Capture the cell that displays the provided text and extract its (X, Y) central coordinate. 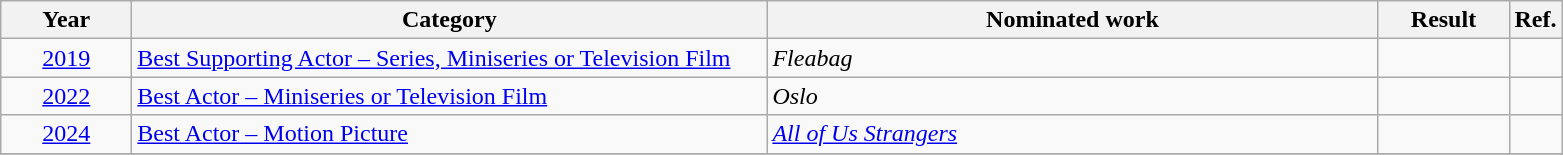
Result (1444, 20)
Fleabag (1072, 58)
Best Supporting Actor – Series, Miniseries or Television Film (450, 58)
All of Us Strangers (1072, 134)
Year (66, 20)
Nominated work (1072, 20)
2022 (66, 96)
Best Actor – Motion Picture (450, 134)
Best Actor – Miniseries or Television Film (450, 96)
Category (450, 20)
2019 (66, 58)
2024 (66, 134)
Oslo (1072, 96)
Ref. (1536, 20)
